Find where the given text appears and provide that cell's center as (X, Y) coordinate. 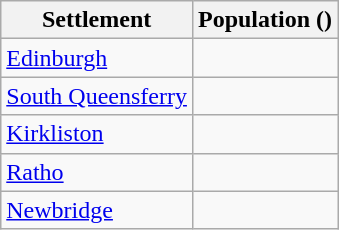
Edinburgh (97, 58)
Newbridge (97, 210)
Ratho (97, 172)
South Queensferry (97, 96)
Kirkliston (97, 134)
Population () (264, 20)
Settlement (97, 20)
